Determine the (X, Y) coordinate at the center of the cell enclosing the given text.  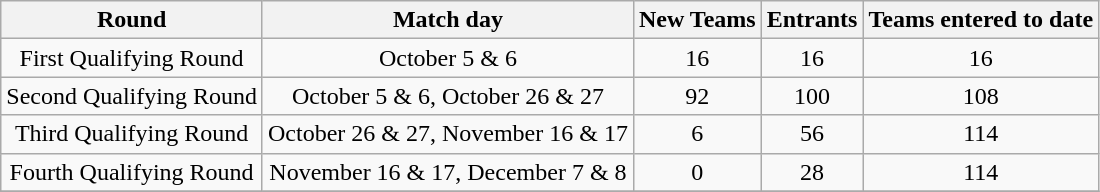
Match day (448, 20)
56 (812, 134)
0 (697, 172)
First Qualifying Round (132, 58)
Round (132, 20)
October 5 & 6 (448, 58)
October 26 & 27, November 16 & 17 (448, 134)
Second Qualifying Round (132, 96)
100 (812, 96)
New Teams (697, 20)
6 (697, 134)
November 16 & 17, December 7 & 8 (448, 172)
Third Qualifying Round (132, 134)
Fourth Qualifying Round (132, 172)
92 (697, 96)
28 (812, 172)
Entrants (812, 20)
108 (981, 96)
October 5 & 6, October 26 & 27 (448, 96)
Teams entered to date (981, 20)
